Return [X, Y] of the center of cell containing provided text 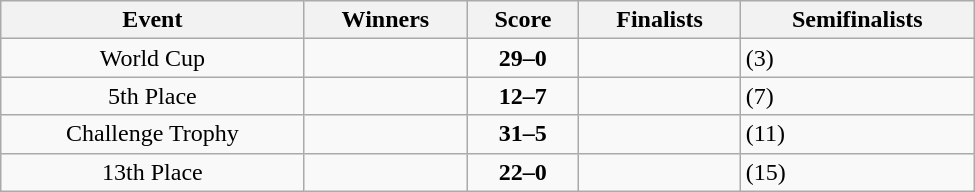
Finalists [660, 20]
(15) [857, 172]
Winners [386, 20]
22–0 [523, 172]
Challenge Trophy [152, 134]
Event [152, 20]
31–5 [523, 134]
Semifinalists [857, 20]
Score [523, 20]
(11) [857, 134]
13th Place [152, 172]
12–7 [523, 96]
29–0 [523, 58]
(3) [857, 58]
World Cup [152, 58]
(7) [857, 96]
5th Place [152, 96]
